Pinpoint the cell where the given text exists, returning its (X, Y) midpoint coordinate. 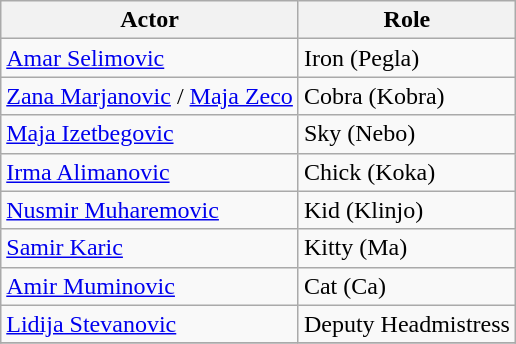
Cat (Ca) (406, 286)
Sky (Nebo) (406, 134)
Chick (Koka) (406, 172)
Amir Muminovic (150, 286)
Lidija Stevanovic (150, 324)
Nusmir Muharemovic (150, 210)
Role (406, 20)
Kid (Klinjo) (406, 210)
Cobra (Kobra) (406, 96)
Kitty (Ma) (406, 248)
Irma Alimanovic (150, 172)
Samir Karic (150, 248)
Amar Selimovic (150, 58)
Maja Izetbegovic (150, 134)
Zana Marjanovic / Maja Zeco (150, 96)
Actor (150, 20)
Iron (Pegla) (406, 58)
Deputy Headmistress (406, 324)
